Return the [x, y] coordinate for the center point of the cell that contains the specified text.  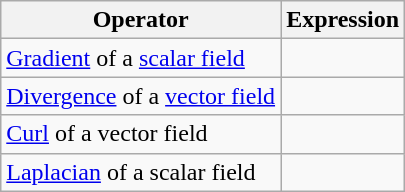
Expression [343, 20]
Laplacian of a scalar field [141, 172]
Divergence of a vector field [141, 96]
Curl of a vector field [141, 134]
Gradient of a scalar field [141, 58]
Operator [141, 20]
